Provide the (X, Y) coordinate of the cell's center where the given text is located.  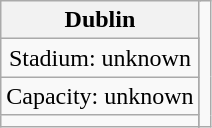
Stadium: unknown (100, 58)
Dublin (100, 20)
Capacity: unknown (100, 96)
